Determine the [x, y] coordinate at the center of the cell enclosing the given text.  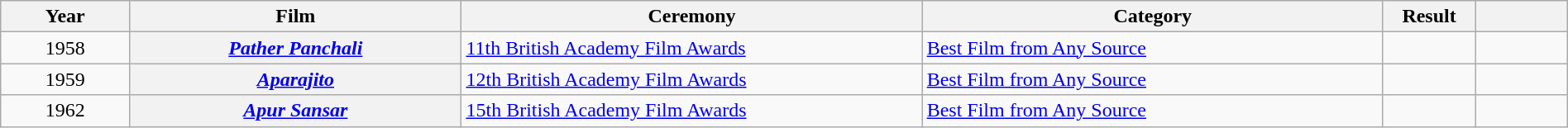
Film [296, 17]
15th British Academy Film Awards [691, 111]
Pather Panchali [296, 48]
Aparajito [296, 79]
12th British Academy Film Awards [691, 79]
Apur Sansar [296, 111]
1962 [65, 111]
Year [65, 17]
1958 [65, 48]
Category [1153, 17]
Ceremony [691, 17]
1959 [65, 79]
11th British Academy Film Awards [691, 48]
Result [1429, 17]
